Pinpoint the cell where the given text exists, returning its [X, Y] midpoint coordinate. 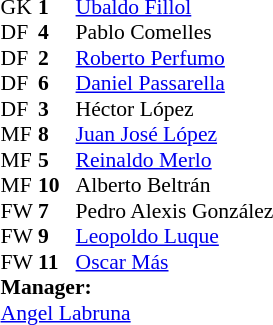
11 [57, 262]
8 [57, 135]
5 [57, 160]
7 [57, 211]
4 [57, 33]
6 [57, 83]
3 [57, 109]
2 [57, 58]
9 [57, 237]
10 [57, 185]
